Return the [x, y] coordinate for the center point of the cell that contains the specified text.  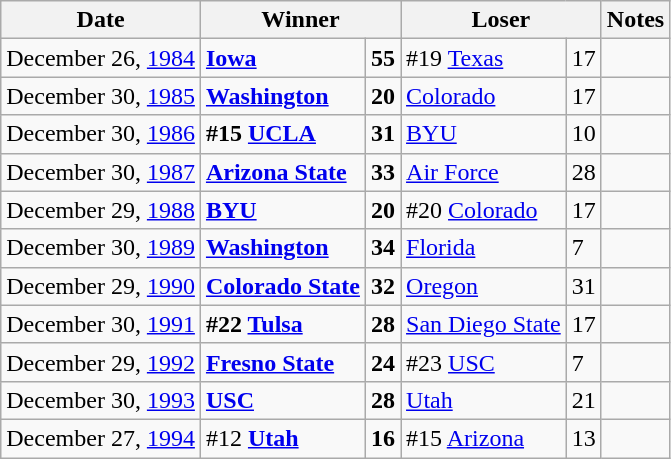
Florida [484, 248]
#12 Utah [282, 438]
34 [382, 248]
Air Force [484, 172]
December 29, 1988 [101, 210]
#23 USC [484, 362]
Colorado State [282, 286]
Oregon [484, 286]
10 [584, 134]
55 [382, 58]
December 30, 1985 [101, 96]
33 [382, 172]
#15 Arizona [484, 438]
#20 Colorado [484, 210]
December 30, 1987 [101, 172]
December 30, 1986 [101, 134]
December 27, 1994 [101, 438]
13 [584, 438]
Colorado [484, 96]
December 26, 1984 [101, 58]
24 [382, 362]
21 [584, 400]
December 30, 1993 [101, 400]
Date [101, 20]
Utah [484, 400]
#15 UCLA [282, 134]
32 [382, 286]
December 30, 1989 [101, 248]
December 30, 1991 [101, 324]
16 [382, 438]
Iowa [282, 58]
Winner [300, 20]
Notes [635, 20]
Loser [502, 20]
Arizona State [282, 172]
#22 Tulsa [282, 324]
Fresno State [282, 362]
San Diego State [484, 324]
USC [282, 400]
December 29, 1990 [101, 286]
#19 Texas [484, 58]
December 29, 1992 [101, 362]
